Capture the cell that displays the provided text and extract its [x, y] central coordinate. 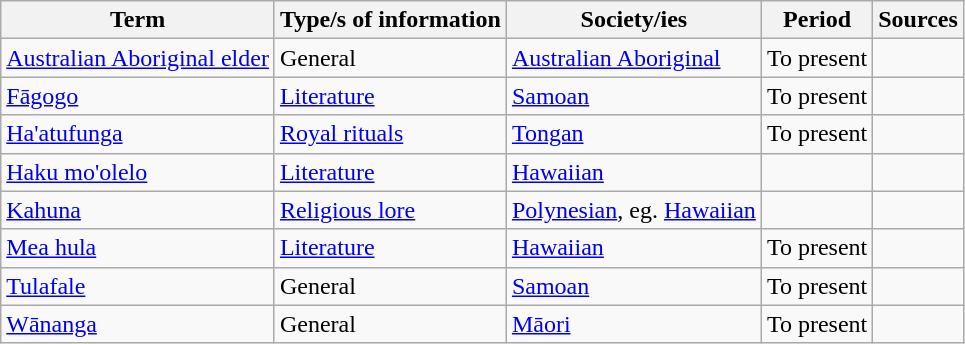
Australian Aboriginal [634, 58]
Type/s of information [390, 20]
Tulafale [138, 286]
Kahuna [138, 210]
Ha'atufunga [138, 134]
Haku mo'olelo [138, 172]
Wānanga [138, 324]
Māori [634, 324]
Royal rituals [390, 134]
Polynesian, eg. Hawaiian [634, 210]
Sources [918, 20]
Tongan [634, 134]
Mea hula [138, 248]
Australian Aboriginal elder [138, 58]
Term [138, 20]
Period [816, 20]
Religious lore [390, 210]
Fāgogo [138, 96]
Society/ies [634, 20]
